Return [X, Y] of the center of cell containing provided text 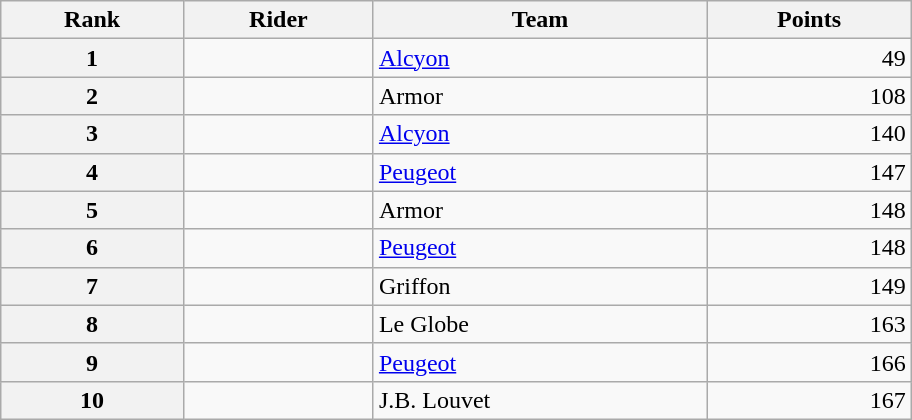
163 [810, 324]
140 [810, 134]
3 [92, 134]
9 [92, 362]
4 [92, 172]
149 [810, 286]
6 [92, 248]
49 [810, 58]
167 [810, 400]
108 [810, 96]
7 [92, 286]
Team [540, 20]
5 [92, 210]
Rank [92, 20]
2 [92, 96]
147 [810, 172]
166 [810, 362]
1 [92, 58]
J.B. Louvet [540, 400]
Griffon [540, 286]
Points [810, 20]
8 [92, 324]
10 [92, 400]
Rider [278, 20]
Le Globe [540, 324]
